Determine the [x, y] coordinate at the center of the cell enclosing the given text.  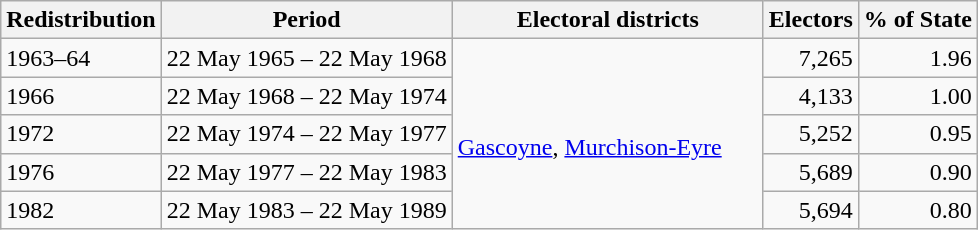
Redistribution [81, 20]
5,252 [810, 134]
Gascoyne, Murchison-Eyre [608, 134]
0.95 [918, 134]
22 May 1983 – 22 May 1989 [306, 210]
1966 [81, 96]
1.00 [918, 96]
1972 [81, 134]
5,689 [810, 172]
1.96 [918, 58]
22 May 1974 – 22 May 1977 [306, 134]
1976 [81, 172]
1963–64 [81, 58]
1982 [81, 210]
Electoral districts [608, 20]
7,265 [810, 58]
22 May 1968 – 22 May 1974 [306, 96]
5,694 [810, 210]
0.90 [918, 172]
22 May 1965 – 22 May 1968 [306, 58]
22 May 1977 – 22 May 1983 [306, 172]
Period [306, 20]
4,133 [810, 96]
0.80 [918, 210]
Electors [810, 20]
% of State [918, 20]
